Search for the cell housing the specified text and yield its [x, y] center coordinate. 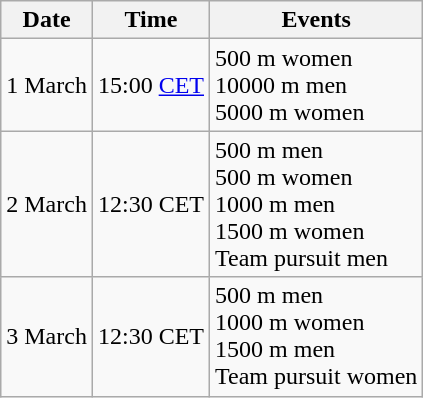
Events [316, 20]
15:00 CET [150, 85]
1 March [47, 85]
500 m men1000 m women1500 m menTeam pursuit women [316, 336]
2 March [47, 204]
Time [150, 20]
3 March [47, 336]
500 m women10000 m men5000 m women [316, 85]
500 m men500 m women1000 m men1500 m womenTeam pursuit men [316, 204]
Date [47, 20]
